Pinpoint the cell where the given text exists, returning its [X, Y] midpoint coordinate. 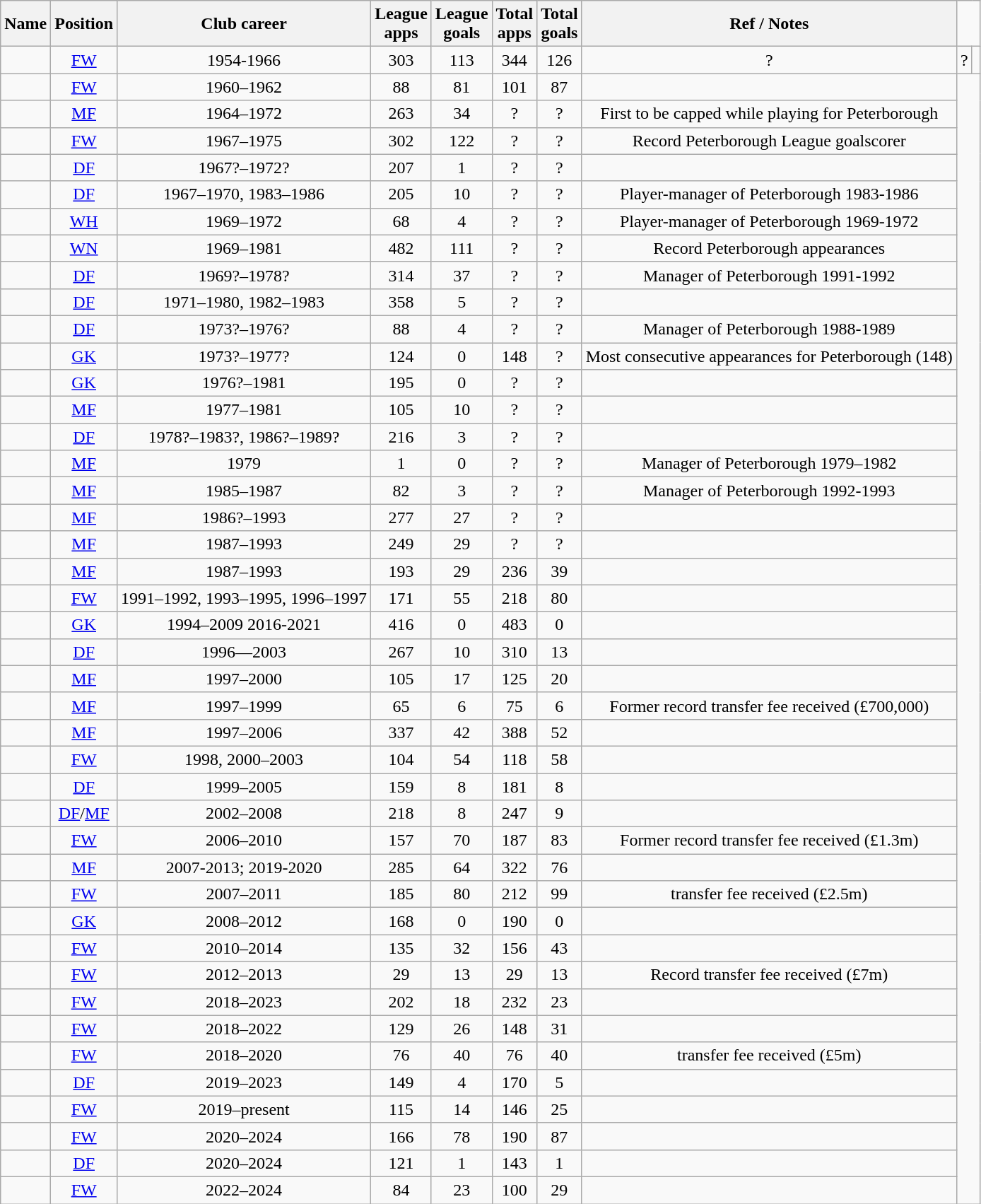
193 [401, 571]
1954-1966 [245, 60]
DF/MF [84, 814]
Manager of Peterborough 1992-1993 [769, 491]
344 [515, 60]
1971–1980, 1982–1983 [245, 302]
135 [401, 948]
84 [401, 1190]
125 [515, 679]
205 [401, 194]
83 [560, 841]
27 [462, 518]
1985–1987 [245, 491]
1998, 2000–2003 [245, 759]
1977–1981 [245, 410]
1967–1970, 1983–1986 [245, 194]
2006–2010 [245, 841]
34 [462, 114]
25 [560, 1109]
302 [401, 141]
1973?–1977? [245, 356]
2007-2013; 2019-2020 [245, 867]
17 [462, 679]
81 [462, 87]
100 [515, 1190]
483 [515, 625]
124 [401, 356]
168 [401, 921]
26 [462, 1029]
9 [560, 814]
43 [560, 948]
1997–2000 [245, 679]
55 [462, 598]
232 [515, 1002]
Leaguegoals [462, 24]
First to be capped while playing for Peterborough [769, 114]
111 [462, 248]
236 [515, 571]
303 [401, 60]
78 [462, 1136]
1969–1972 [245, 221]
Manager of Peterborough 1991-1992 [769, 275]
212 [515, 894]
1994–2009 2016-2021 [245, 625]
1967?–1972? [245, 168]
247 [515, 814]
65 [401, 706]
267 [401, 652]
75 [515, 706]
1967–1975 [245, 141]
2018–2022 [245, 1029]
166 [401, 1136]
2002–2008 [245, 814]
185 [401, 894]
207 [401, 168]
Club career [245, 24]
337 [401, 732]
37 [462, 275]
143 [515, 1163]
2018–2020 [245, 1056]
1969?–1978? [245, 275]
285 [401, 867]
Totalgoals [560, 24]
129 [401, 1029]
118 [515, 759]
146 [515, 1109]
1997–1999 [245, 706]
1991–1992, 1993–1995, 1996–1997 [245, 598]
Player-manager of Peterborough 1969-1972 [769, 221]
Name [25, 24]
1997–2006 [245, 732]
Most consecutive appearances for Peterborough (148) [769, 356]
216 [401, 437]
42 [462, 732]
202 [401, 1002]
121 [401, 1163]
1969–1981 [245, 248]
156 [515, 948]
1976?–1981 [245, 383]
2008–2012 [245, 921]
122 [462, 141]
32 [462, 948]
64 [462, 867]
322 [515, 867]
Leagueapps [401, 24]
1999–2005 [245, 787]
159 [401, 787]
277 [401, 518]
1964–1972 [245, 114]
263 [401, 114]
Ref / Notes [769, 24]
14 [462, 1109]
82 [401, 491]
115 [401, 1109]
WN [84, 248]
Totalapps [515, 24]
Record Peterborough League goalscorer [769, 141]
Former record transfer fee received (£1.3m) [769, 841]
314 [401, 275]
70 [462, 841]
416 [401, 625]
WH [84, 221]
170 [515, 1082]
54 [462, 759]
1996—2003 [245, 652]
58 [560, 759]
52 [560, 732]
195 [401, 383]
101 [515, 87]
187 [515, 841]
99 [560, 894]
1979 [245, 464]
2007–2011 [245, 894]
181 [515, 787]
39 [560, 571]
2019–2023 [245, 1082]
20 [560, 679]
18 [462, 1002]
31 [560, 1029]
482 [401, 248]
Position [84, 24]
Manager of Peterborough 1988-1989 [769, 329]
transfer fee received (£5m) [769, 1056]
2018–2023 [245, 1002]
126 [560, 60]
1973?–1976? [245, 329]
68 [401, 221]
Record transfer fee received (£7m) [769, 975]
388 [515, 732]
113 [462, 60]
1986?–1993 [245, 518]
104 [401, 759]
2019–present [245, 1109]
249 [401, 544]
2010–2014 [245, 948]
149 [401, 1082]
2012–2013 [245, 975]
transfer fee received (£2.5m) [769, 894]
1960–1962 [245, 87]
Player-manager of Peterborough 1983-1986 [769, 194]
Record Peterborough appearances [769, 248]
171 [401, 598]
157 [401, 841]
310 [515, 652]
1978?–1983?, 1986?–1989? [245, 437]
2022–2024 [245, 1190]
Manager of Peterborough 1979–1982 [769, 464]
Former record transfer fee received (£700,000) [769, 706]
358 [401, 302]
